Output the (X, Y) coordinate of the center of the cell containing the given text.  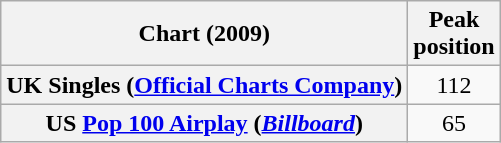
UK Singles (Official Charts Company) (204, 85)
US Pop 100 Airplay (Billboard) (204, 123)
Peakposition (454, 34)
112 (454, 85)
Chart (2009) (204, 34)
65 (454, 123)
